Return the (x, y) coordinate for the center point of the cell that contains the specified text.  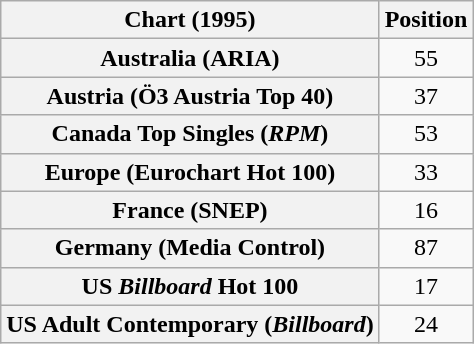
87 (426, 248)
Germany (Media Control) (190, 248)
Austria (Ö3 Austria Top 40) (190, 96)
Australia (ARIA) (190, 58)
17 (426, 286)
France (SNEP) (190, 210)
Europe (Eurochart Hot 100) (190, 172)
24 (426, 324)
37 (426, 96)
US Adult Contemporary (Billboard) (190, 324)
53 (426, 134)
Position (426, 20)
Chart (1995) (190, 20)
16 (426, 210)
55 (426, 58)
US Billboard Hot 100 (190, 286)
33 (426, 172)
Canada Top Singles (RPM) (190, 134)
